For the text-containing cell, return its midpoint in [x, y] coordinate format. 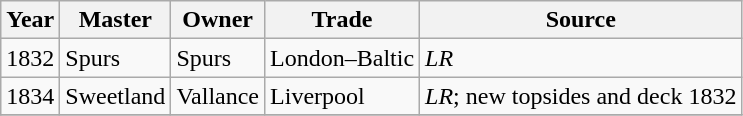
LR; new topsides and deck 1832 [581, 96]
Owner [218, 20]
LR [581, 58]
1832 [30, 58]
Trade [342, 20]
Sweetland [116, 96]
1834 [30, 96]
Vallance [218, 96]
Source [581, 20]
Year [30, 20]
Master [116, 20]
London–Baltic [342, 58]
Liverpool [342, 96]
